For the text-containing cell, return its midpoint in (X, Y) coordinate format. 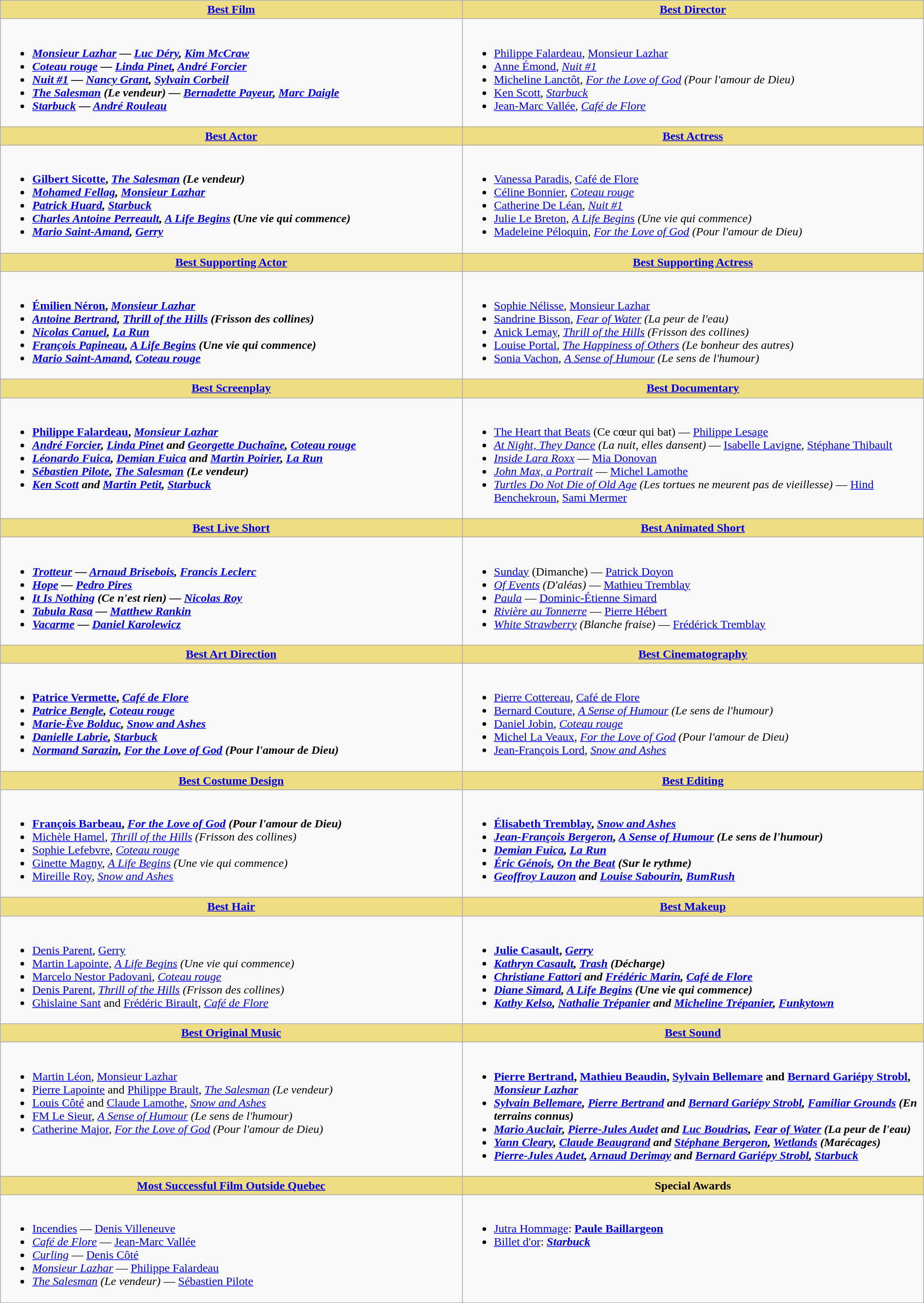
Best Live Short (231, 528)
Most Successful Film Outside Quebec (231, 1186)
Best Hair (231, 907)
Best Supporting Actress (693, 262)
Best Animated Short (693, 528)
Best Editing (693, 780)
Special Awards (693, 1186)
Best Art Direction (231, 654)
Best Sound (693, 1033)
Best Actress (693, 136)
Best Costume Design (231, 780)
Best Actor (231, 136)
Best Screenplay (231, 388)
Best Documentary (693, 388)
Best Director (693, 10)
Best Supporting Actor (231, 262)
Jutra Hommage: Paule BaillargeonBillet d'or: Starbuck (693, 1248)
Best Film (231, 10)
Best Cinematography (693, 654)
Best Makeup (693, 907)
Best Original Music (231, 1033)
